Pinpoint the cell where the given text exists, returning its (x, y) midpoint coordinate. 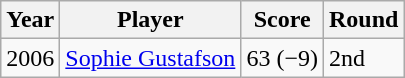
63 (−9) (282, 58)
2nd (363, 58)
Player (150, 20)
Sophie Gustafson (150, 58)
2006 (30, 58)
Round (363, 20)
Score (282, 20)
Year (30, 20)
